Search for the cell housing the specified text and yield its (x, y) center coordinate. 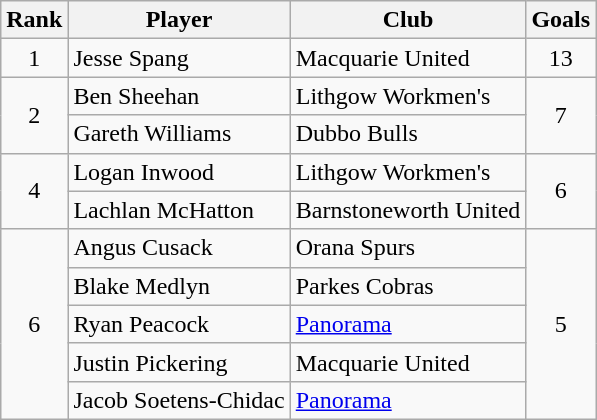
Justin Pickering (179, 362)
Goals (561, 20)
Barnstoneworth United (408, 210)
Gareth Williams (179, 134)
Dubbo Bulls (408, 134)
Club (408, 20)
7 (561, 115)
Jacob Soetens-Chidac (179, 400)
Blake Medlyn (179, 286)
Parkes Cobras (408, 286)
4 (34, 191)
1 (34, 58)
13 (561, 58)
Orana Spurs (408, 248)
Jesse Spang (179, 58)
2 (34, 115)
Ben Sheehan (179, 96)
Logan Inwood (179, 172)
Rank (34, 20)
Player (179, 20)
Angus Cusack (179, 248)
5 (561, 324)
Lachlan McHatton (179, 210)
Ryan Peacock (179, 324)
